Return [X, Y] of the center of cell containing provided text 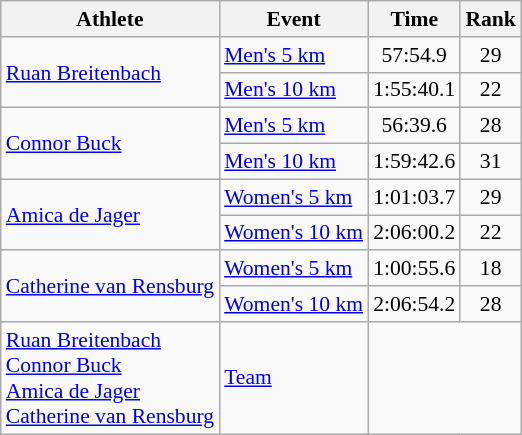
Ruan BreitenbachConnor BuckAmica de JagerCatherine van Rensburg [110, 378]
Amica de Jager [110, 214]
56:39.6 [414, 126]
1:55:40.1 [414, 90]
1:01:03.7 [414, 197]
Ruan Breitenbach [110, 72]
2:06:00.2 [414, 233]
57:54.9 [414, 55]
1:59:42.6 [414, 162]
18 [490, 269]
Catherine van Rensburg [110, 286]
Connor Buck [110, 144]
Rank [490, 19]
2:06:54.2 [414, 304]
Time [414, 19]
Athlete [110, 19]
Team [294, 378]
Event [294, 19]
31 [490, 162]
1:00:55.6 [414, 269]
